Capture the cell that displays the provided text and extract its (X, Y) central coordinate. 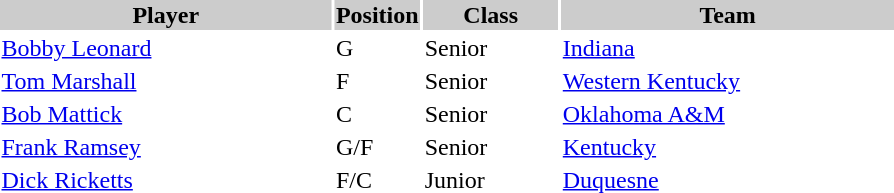
Team (728, 15)
C (377, 114)
Position (377, 15)
Class (490, 15)
Bobby Leonard (166, 48)
Indiana (728, 48)
G (377, 48)
Western Kentucky (728, 81)
Kentucky (728, 147)
Oklahoma A&M (728, 114)
Bob Mattick (166, 114)
G/F (377, 147)
Player (166, 15)
Tom Marshall (166, 81)
F (377, 81)
Frank Ramsey (166, 147)
